From the cell containing the given text, extract its center point as [X, Y] coordinate. 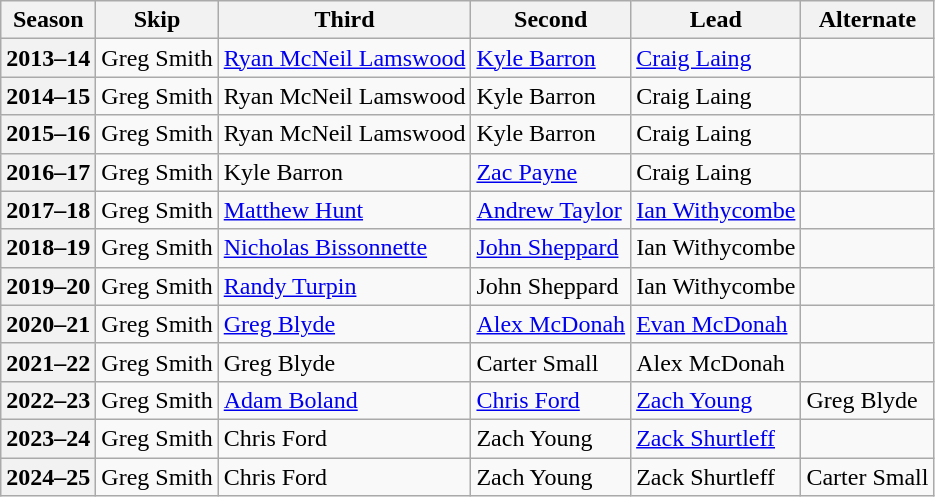
2014–15 [48, 96]
Zac Payne [551, 172]
Adam Boland [344, 400]
Nicholas Bissonnette [344, 248]
2017–18 [48, 210]
2020–21 [48, 324]
Third [344, 20]
Second [551, 20]
Randy Turpin [344, 286]
Alternate [868, 20]
2021–22 [48, 362]
Season [48, 20]
2018–19 [48, 248]
Lead [716, 20]
Evan McDonah [716, 324]
2015–16 [48, 134]
2024–25 [48, 477]
2016–17 [48, 172]
Skip [157, 20]
2013–14 [48, 58]
2019–20 [48, 286]
2022–23 [48, 400]
2023–24 [48, 438]
Andrew Taylor [551, 210]
Matthew Hunt [344, 210]
